Locate the cell with the specified text and output its [X, Y] center coordinate. 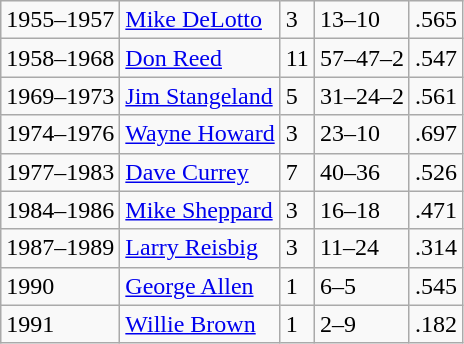
16–18 [362, 210]
.561 [436, 96]
1958–1968 [60, 58]
1991 [60, 324]
.471 [436, 210]
Jim Stangeland [200, 96]
11 [297, 58]
.565 [436, 20]
1974–1976 [60, 134]
Willie Brown [200, 324]
2–9 [362, 324]
.697 [436, 134]
.526 [436, 172]
1987–1989 [60, 248]
Don Reed [200, 58]
Larry Reisbig [200, 248]
11–24 [362, 248]
7 [297, 172]
57–47–2 [362, 58]
1990 [60, 286]
Mike Sheppard [200, 210]
Dave Currey [200, 172]
.547 [436, 58]
.182 [436, 324]
23–10 [362, 134]
1984–1986 [60, 210]
.545 [436, 286]
Wayne Howard [200, 134]
1969–1973 [60, 96]
5 [297, 96]
40–36 [362, 172]
Mike DeLotto [200, 20]
George Allen [200, 286]
31–24–2 [362, 96]
1977–1983 [60, 172]
6–5 [362, 286]
.314 [436, 248]
1955–1957 [60, 20]
13–10 [362, 20]
